Provide the (x, y) coordinate of the cell's center where the given text is located.  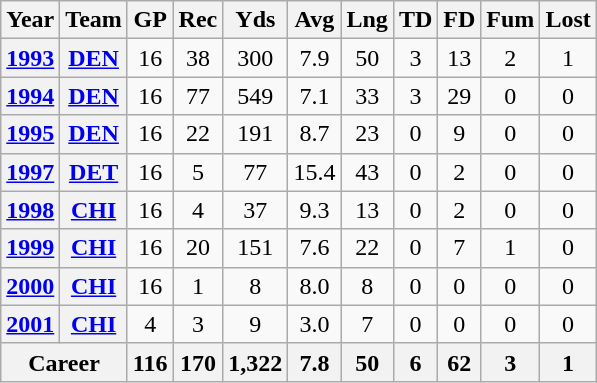
1993 (30, 58)
8.7 (314, 134)
Avg (314, 20)
6 (415, 362)
7.8 (314, 362)
DET (94, 172)
300 (256, 58)
29 (460, 96)
1999 (30, 248)
43 (367, 172)
GP (150, 20)
549 (256, 96)
Lost (568, 20)
1997 (30, 172)
62 (460, 362)
33 (367, 96)
170 (198, 362)
23 (367, 134)
116 (150, 362)
2001 (30, 324)
37 (256, 210)
1,322 (256, 362)
38 (198, 58)
Lng (367, 20)
7.6 (314, 248)
Rec (198, 20)
1995 (30, 134)
3.0 (314, 324)
Career (64, 362)
20 (198, 248)
8.0 (314, 286)
Yds (256, 20)
2000 (30, 286)
151 (256, 248)
191 (256, 134)
FD (460, 20)
7.1 (314, 96)
TD (415, 20)
1994 (30, 96)
5 (198, 172)
1998 (30, 210)
Year (30, 20)
9.3 (314, 210)
Team (94, 20)
Fum (510, 20)
15.4 (314, 172)
7.9 (314, 58)
